Return [x, y] of the center of cell containing provided text 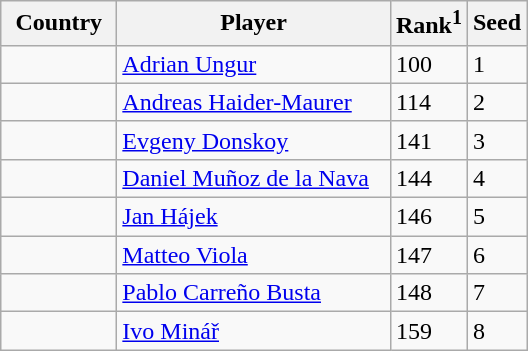
Country [59, 24]
Player [254, 24]
4 [496, 178]
100 [428, 64]
Pablo Carreño Busta [254, 293]
159 [428, 331]
141 [428, 140]
1 [496, 64]
Daniel Muñoz de la Nava [254, 178]
Matteo Viola [254, 255]
146 [428, 217]
Evgeny Donskoy [254, 140]
8 [496, 331]
147 [428, 255]
Seed [496, 24]
Ivo Minář [254, 331]
Jan Hájek [254, 217]
148 [428, 293]
Rank1 [428, 24]
3 [496, 140]
144 [428, 178]
7 [496, 293]
Adrian Ungur [254, 64]
5 [496, 217]
6 [496, 255]
2 [496, 102]
114 [428, 102]
Andreas Haider-Maurer [254, 102]
